Capture the cell that displays the provided text and extract its [x, y] central coordinate. 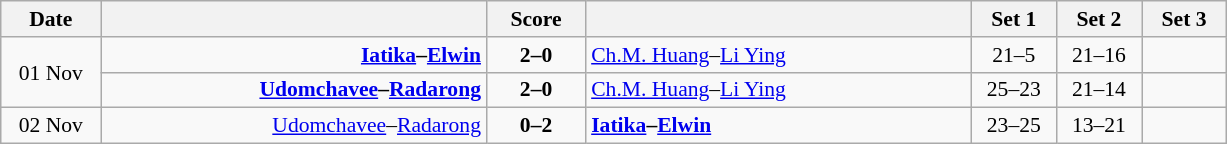
Date [51, 19]
25–23 [1014, 90]
Set 2 [1098, 19]
Set 1 [1014, 19]
02 Nov [51, 126]
13–21 [1098, 126]
21–14 [1098, 90]
01 Nov [51, 72]
Set 3 [1184, 19]
Score [536, 19]
0–2 [536, 126]
23–25 [1014, 126]
21–16 [1098, 55]
21–5 [1014, 55]
